Find where the given text appears and provide that cell's center as [X, Y] coordinate. 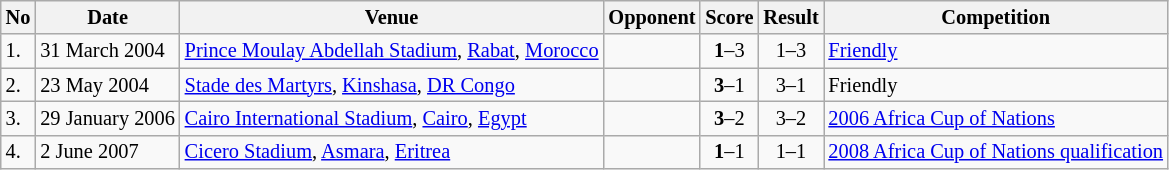
2. [18, 85]
2006 Africa Cup of Nations [996, 118]
Stade des Martyrs, Kinshasa, DR Congo [392, 85]
No [18, 17]
29 January 2006 [107, 118]
Result [790, 17]
Prince Moulay Abdellah Stadium, Rabat, Morocco [392, 51]
Competition [996, 17]
2 June 2007 [107, 152]
Venue [392, 17]
Cicero Stadium, Asmara, Eritrea [392, 152]
2008 Africa Cup of Nations qualification [996, 152]
Opponent [652, 17]
Score [729, 17]
Cairo International Stadium, Cairo, Egypt [392, 118]
Date [107, 17]
23 May 2004 [107, 85]
1. [18, 51]
31 March 2004 [107, 51]
4. [18, 152]
3. [18, 118]
